Search for the cell housing the specified text and yield its (X, Y) center coordinate. 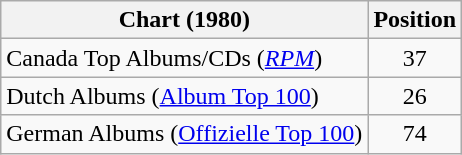
Dutch Albums (Album Top 100) (184, 96)
74 (415, 134)
German Albums (Offizielle Top 100) (184, 134)
26 (415, 96)
Position (415, 20)
Chart (1980) (184, 20)
Canada Top Albums/CDs (RPM) (184, 58)
37 (415, 58)
